For the text-containing cell, return its midpoint in [X, Y] coordinate format. 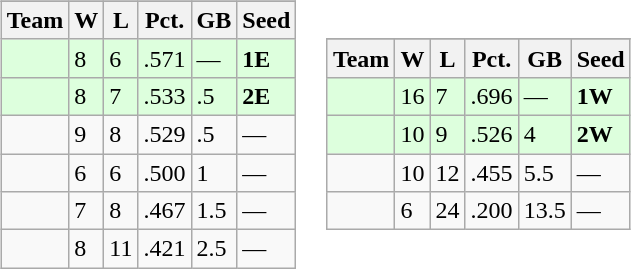
2E [266, 96]
4 [544, 134]
13.5 [544, 211]
.455 [492, 173]
.696 [492, 96]
1W [600, 96]
.529 [164, 134]
1 [214, 173]
.200 [492, 211]
1E [266, 58]
12 [448, 173]
16 [412, 96]
.467 [164, 211]
5.5 [544, 173]
.500 [164, 173]
.526 [492, 134]
.533 [164, 96]
2.5 [214, 249]
.421 [164, 249]
1.5 [214, 211]
.571 [164, 58]
11 [121, 249]
2W [600, 134]
24 [448, 211]
